Detect which cell encompasses the target text, then output its (X, Y) center coordinate. 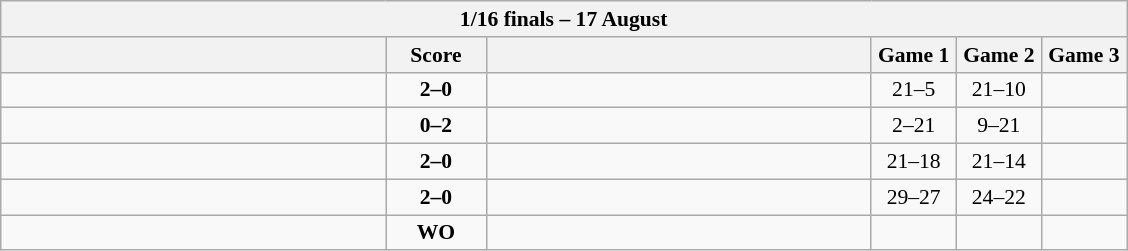
24–22 (998, 197)
9–21 (998, 126)
1/16 finals – 17 August (564, 19)
Game 3 (1084, 55)
21–5 (914, 90)
WO (436, 233)
21–10 (998, 90)
2–21 (914, 126)
Game 1 (914, 55)
21–14 (998, 162)
29–27 (914, 197)
0–2 (436, 126)
Score (436, 55)
Game 2 (998, 55)
21–18 (914, 162)
